Determine the (X, Y) coordinate at the center of the cell enclosing the given text.  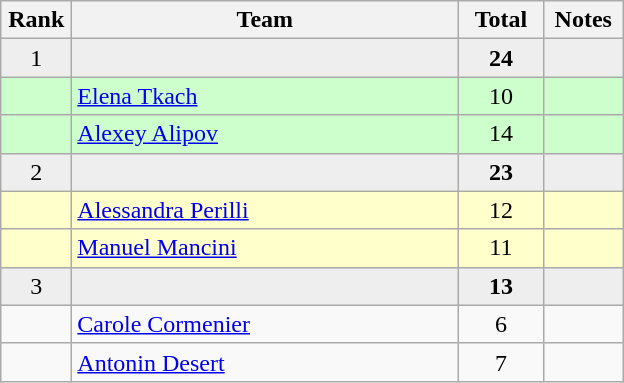
3 (36, 286)
10 (501, 96)
Rank (36, 20)
13 (501, 286)
14 (501, 134)
12 (501, 210)
11 (501, 248)
6 (501, 324)
Team (265, 20)
Manuel Mancini (265, 248)
Alessandra Perilli (265, 210)
Total (501, 20)
2 (36, 172)
Elena Tkach (265, 96)
Antonin Desert (265, 362)
Notes (584, 20)
24 (501, 58)
1 (36, 58)
7 (501, 362)
23 (501, 172)
Carole Cormenier (265, 324)
Alexey Alipov (265, 134)
